Extract the (X, Y) coordinate from the center of the cell holding the provided text.  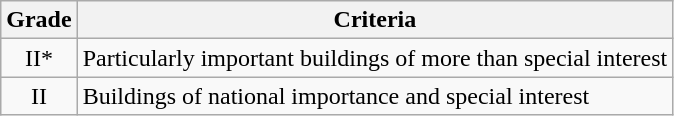
Buildings of national importance and special interest (375, 96)
Particularly important buildings of more than special interest (375, 58)
Criteria (375, 20)
II* (39, 58)
Grade (39, 20)
II (39, 96)
